Extract the (X, Y) coordinate from the center of the cell holding the provided text.  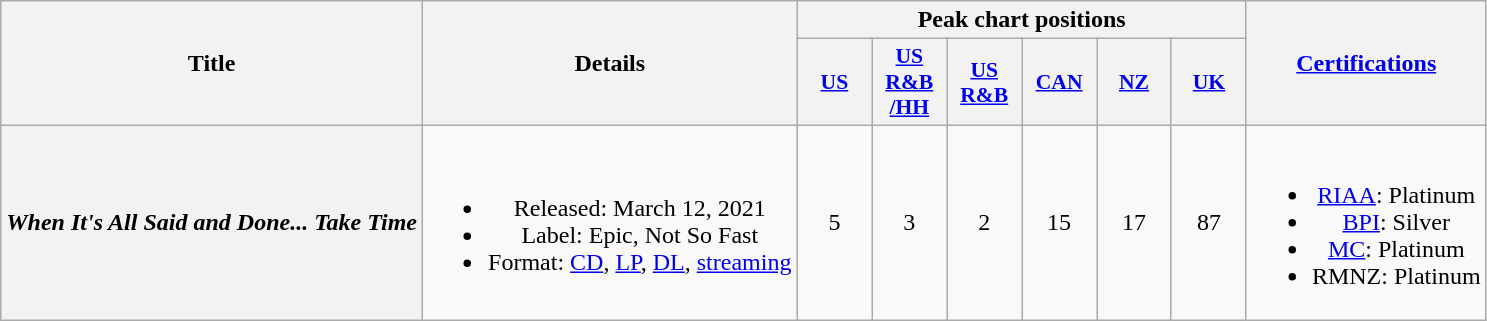
NZ (1134, 82)
3 (910, 222)
CAN (1060, 82)
RIAA: PlatinumBPI: SilverMC: PlatinumRMNZ: Platinum (1366, 222)
17 (1134, 222)
USR&B/HH (910, 82)
2 (984, 222)
UK (1208, 82)
Title (212, 64)
87 (1208, 222)
USR&B (984, 82)
5 (834, 222)
Released: March 12, 2021Label: Epic, Not So FastFormat: CD, LP, DL, streaming (610, 222)
Certifications (1366, 64)
Details (610, 64)
When It's All Said and Done... Take Time (212, 222)
Peak chart positions (1022, 20)
US (834, 82)
15 (1060, 222)
